For the text-containing cell, return its midpoint in [x, y] coordinate format. 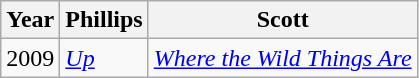
Scott [282, 20]
Where the Wild Things Are [282, 58]
2009 [30, 58]
Up [104, 58]
Year [30, 20]
Phillips [104, 20]
